Locate the cell with the specified text and output its [x, y] center coordinate. 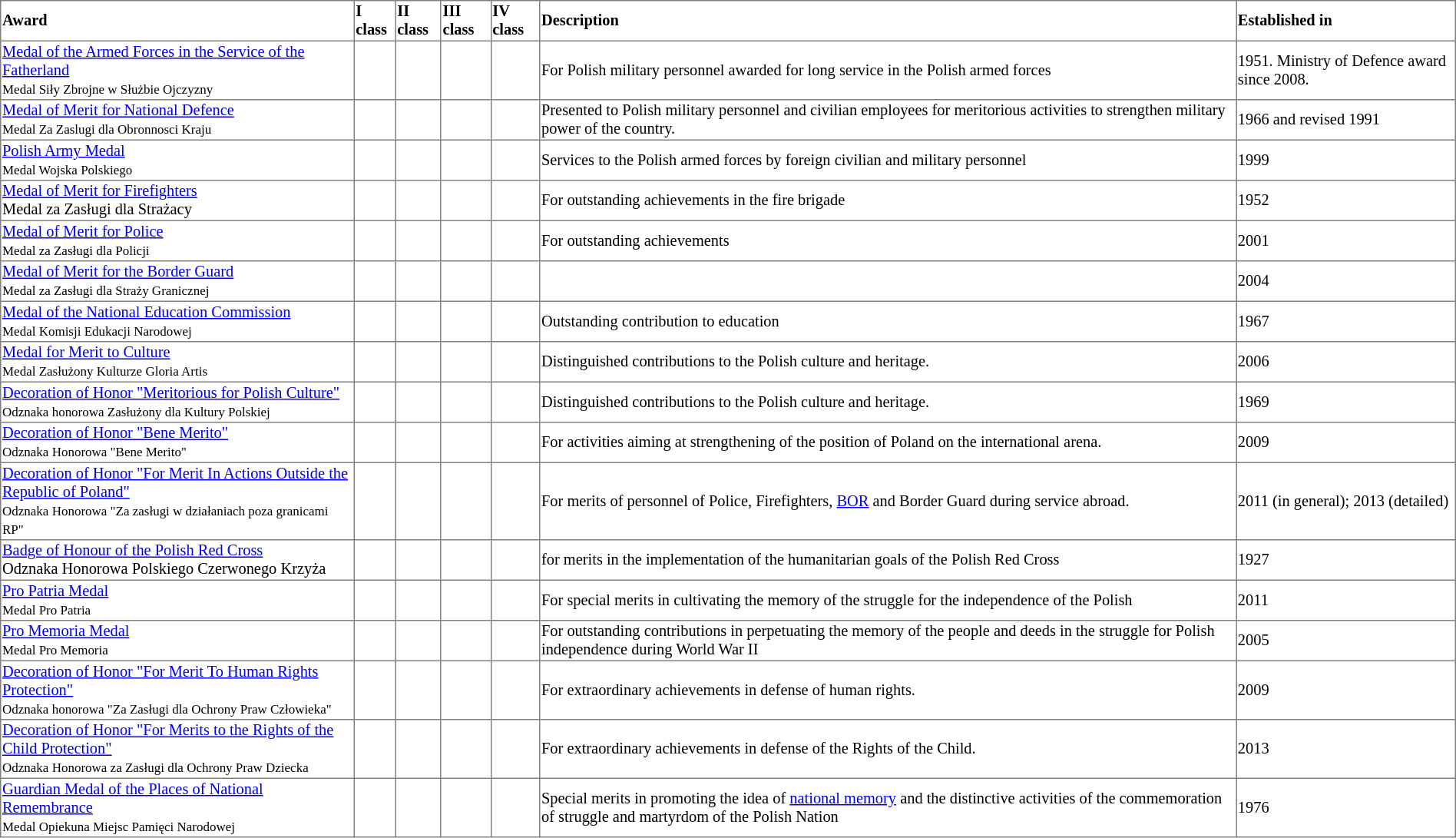
For outstanding achievements [888, 240]
I class [375, 21]
1952 [1346, 200]
Decoration of Honor "For Merits to the Rights of the Child Protection"Odznaka Honorowa za Zasługi dla Ochrony Praw Dziecka [177, 749]
For outstanding contributions in perpetuating the memory of the people and deeds in the struggle for Polish independence during World War II [888, 641]
1951. Ministry of Defence award since 2008. [1346, 70]
2006 [1346, 362]
Medal of Merit for the Border GuardMedal za Zasługi dla Straży Granicznej [177, 281]
Services to the Polish armed forces by foreign civilian and military personnel [888, 160]
1999 [1346, 160]
Outstanding contribution to education [888, 321]
Description [888, 21]
2011 [1346, 600]
1969 [1346, 402]
For extraordinary achievements in defense of human rights. [888, 690]
Badge of Honour of the Polish Red CrossOdznaka Honorowa Polskiego Czerwonego Krzyża [177, 560]
Medal of Merit for National DefenceMedal Za Zaslugi dla Obronnosci Kraju [177, 120]
2004 [1346, 281]
1927 [1346, 560]
1966 and revised 1991 [1346, 120]
Medal of Merit for PoliceMedal za Zasługi dla Policji [177, 240]
2013 [1346, 749]
IV class [515, 21]
For activities aiming at strengthening of the position of Poland on the international arena. [888, 442]
For extraordinary achievements in defense of the Rights of the Child. [888, 749]
2001 [1346, 240]
Medal of the National Education CommissionMedal Komisji Edukacji Narodowej [177, 321]
Pro Patria MedalMedal Pro Patria [177, 600]
For outstanding achievements in the fire brigade [888, 200]
For Polish military personnel awarded for long service in the Polish armed forces [888, 70]
For merits of personnel of Police, Firefighters, BOR and Border Guard during service abroad. [888, 501]
II class [418, 21]
Decoration of Honor "Bene Merito"Odznaka Honorowa "Bene Merito" [177, 442]
Decoration of Honor "Meritorious for Polish Culture"Odznaka honorowa Zasłużony dla Kultury Polskiej [177, 402]
III class [465, 21]
2011 (in general); 2013 (detailed) [1346, 501]
1976 [1346, 807]
Established in [1346, 21]
2005 [1346, 641]
Guardian Medal of the Places of National RemembranceMedal Opiekuna Miejsc Pamięci Narodowej [177, 807]
Decoration of Honor "For Merit In Actions Outside the Republic of Poland"Odznaka Honorowa "Za zasługi w działaniach poza granicami RP" [177, 501]
for merits in the implementation of the humanitarian goals of the Polish Red Cross [888, 560]
Medal for Merit to CultureMedal Zasłużony Kulturze Gloria Artis [177, 362]
Medal of the Armed Forces in the Service of the FatherlandMedal Siły Zbrojne w Służbie Ojczyzny [177, 70]
Award [177, 21]
1967 [1346, 321]
Decoration of Honor "For Merit To Human Rights Protection"Odznaka honorowa "Za Zasługi dla Ochrony Praw Człowieka" [177, 690]
Medal of Merit for FirefightersMedal za Zasługi dla Strażacy [177, 200]
For special merits in cultivating the memory of the struggle for the independence of the Polish [888, 600]
Presented to Polish military personnel and civilian employees for meritorious activities to strengthen military power of the country. [888, 120]
Pro Memoria MedalMedal Pro Memoria [177, 641]
Polish Army MedalMedal Wojska Polskiego [177, 160]
